Detect which cell encompasses the target text, then output its [X, Y] center coordinate. 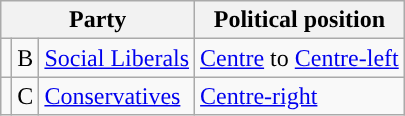
Social Liberals [117, 58]
Party [98, 20]
Conservatives [117, 96]
B [26, 58]
C [26, 96]
Centre to Centre-left [300, 58]
Political position [300, 20]
Centre-right [300, 96]
